Search for the cell housing the specified text and yield its (X, Y) center coordinate. 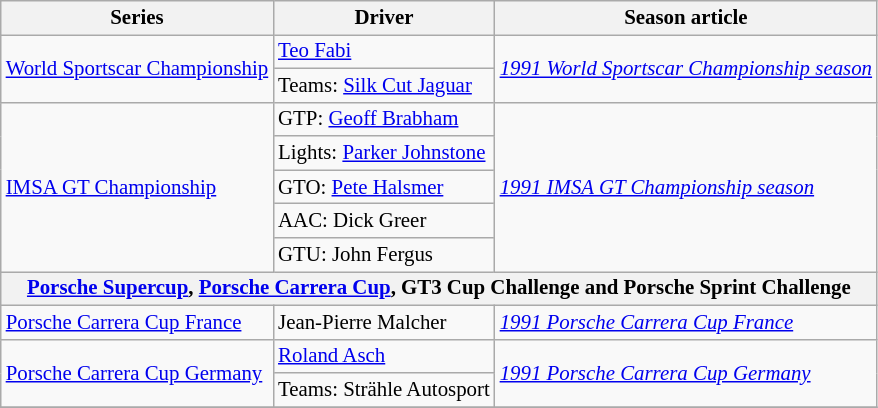
Porsche Carrera Cup France (137, 322)
1991 Porsche Carrera Cup France (686, 322)
Season article (686, 18)
Driver (384, 18)
Porsche Carrera Cup Germany (137, 373)
Porsche Supercup, Porsche Carrera Cup, GT3 Cup Challenge and Porsche Sprint Challenge (439, 288)
Lights: Parker Johnstone (384, 153)
Teo Fabi (384, 51)
World Sportscar Championship (137, 68)
GTO: Pete Halsmer (384, 187)
Jean-Pierre Malcher (384, 322)
AAC: Dick Greer (384, 221)
IMSA GT Championship (137, 186)
1991 Porsche Carrera Cup Germany (686, 373)
1991 IMSA GT Championship season (686, 186)
GTP: Geoff Brabham (384, 119)
Series (137, 18)
GTU: John Fergus (384, 255)
Teams: Silk Cut Jaguar (384, 85)
Roland Asch (384, 356)
1991 World Sportscar Championship season (686, 68)
Teams: Strähle Autosport (384, 390)
